Search for the cell housing the specified text and yield its [x, y] center coordinate. 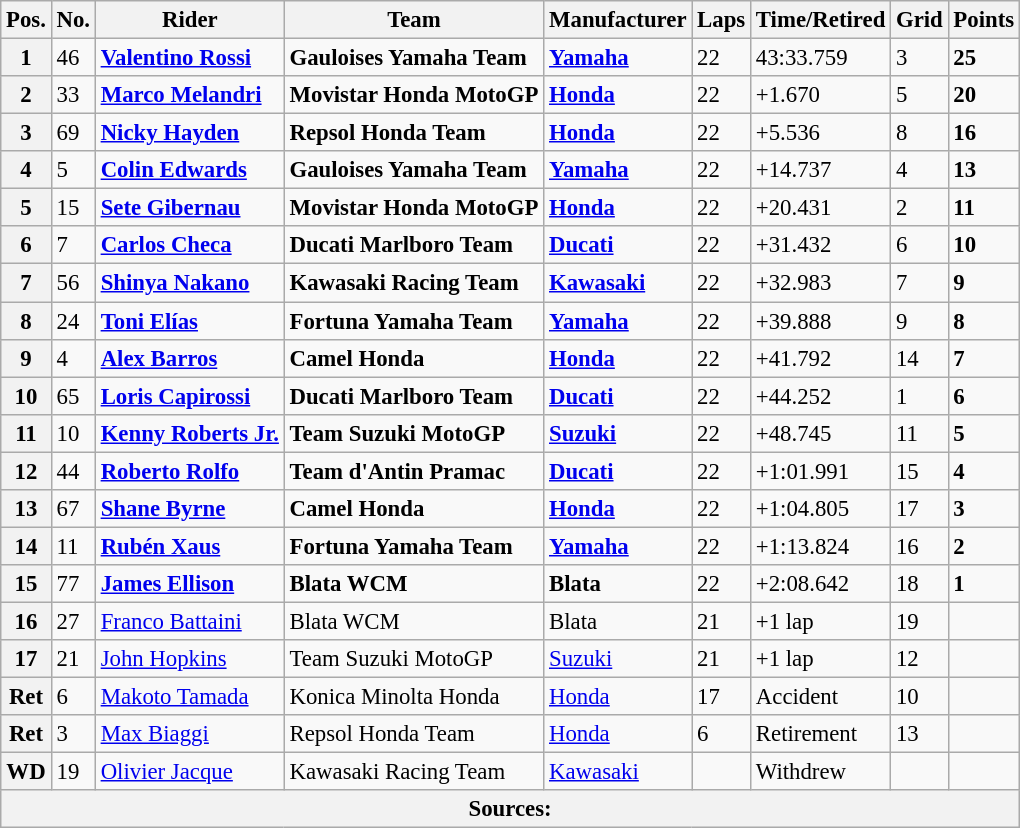
Team d'Antin Pramac [414, 471]
Colin Edwards [190, 170]
24 [73, 321]
Shinya Nakano [190, 283]
Kenny Roberts Jr. [190, 433]
Marco Melandri [190, 95]
43:33.759 [821, 58]
Pos. [26, 20]
65 [73, 396]
56 [73, 283]
Rider [190, 20]
Manufacturer [618, 20]
Konica Minolta Honda [414, 697]
Accident [821, 697]
27 [73, 621]
Points [984, 20]
+2:08.642 [821, 584]
+1:13.824 [821, 546]
25 [984, 58]
18 [920, 584]
Roberto Rolfo [190, 471]
67 [73, 509]
+20.431 [821, 208]
+1.670 [821, 95]
Shane Byrne [190, 509]
+1:01.991 [821, 471]
No. [73, 20]
Toni Elías [190, 321]
Sete Gibernau [190, 208]
+48.745 [821, 433]
Makoto Tamada [190, 697]
+39.888 [821, 321]
Time/Retired [821, 20]
Sources: [510, 809]
+1:04.805 [821, 509]
+5.536 [821, 133]
Franco Battaini [190, 621]
69 [73, 133]
Loris Capirossi [190, 396]
+31.432 [821, 245]
46 [73, 58]
20 [984, 95]
+41.792 [821, 358]
44 [73, 471]
James Ellison [190, 584]
+44.252 [821, 396]
Alex Barros [190, 358]
Team [414, 20]
WD [26, 772]
77 [73, 584]
Rubén Xaus [190, 546]
Olivier Jacque [190, 772]
33 [73, 95]
Carlos Checa [190, 245]
Withdrew [821, 772]
+32.983 [821, 283]
Laps [722, 20]
Retirement [821, 734]
+14.737 [821, 170]
Grid [920, 20]
Valentino Rossi [190, 58]
Max Biaggi [190, 734]
Nicky Hayden [190, 133]
John Hopkins [190, 659]
